Find where the given text appears and provide that cell's center as [x, y] coordinate. 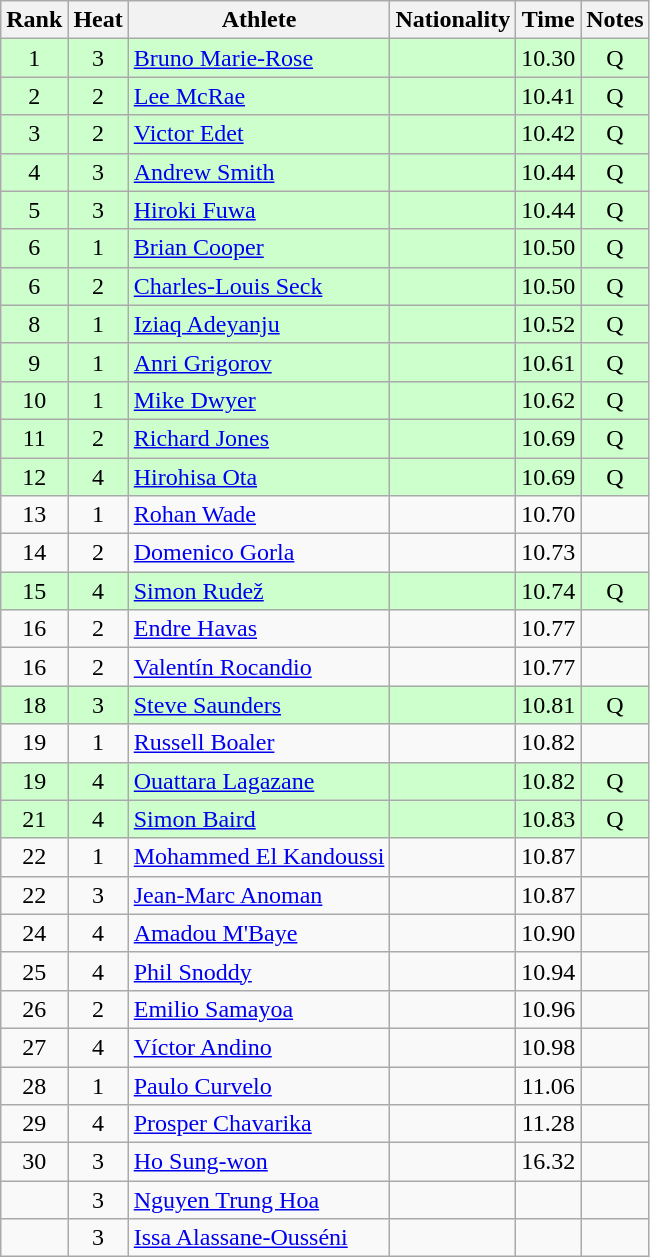
Richard Jones [259, 438]
Brian Cooper [259, 248]
10.41 [548, 96]
21 [34, 819]
27 [34, 1047]
Simon Rudež [259, 591]
10.70 [548, 515]
10.81 [548, 705]
Valentín Rocandio [259, 667]
Endre Havas [259, 629]
10 [34, 400]
Ho Sung-won [259, 1162]
10.62 [548, 400]
Bruno Marie-Rose [259, 58]
Rank [34, 20]
30 [34, 1162]
Jean-Marc Anoman [259, 895]
14 [34, 553]
26 [34, 1009]
16.32 [548, 1162]
Domenico Gorla [259, 553]
Lee McRae [259, 96]
Prosper Chavarika [259, 1124]
Iziaq Adeyanju [259, 324]
18 [34, 705]
10.94 [548, 971]
29 [34, 1124]
10.42 [548, 134]
Victor Edet [259, 134]
10.30 [548, 58]
Steve Saunders [259, 705]
Nationality [453, 20]
Amadou M'Baye [259, 933]
Anri Grigorov [259, 362]
Issa Alassane-Ousséni [259, 1238]
Paulo Curvelo [259, 1085]
24 [34, 933]
Heat [98, 20]
11 [34, 438]
10.73 [548, 553]
Hiroki Fuwa [259, 210]
10.83 [548, 819]
9 [34, 362]
Mike Dwyer [259, 400]
Simon Baird [259, 819]
10.61 [548, 362]
Emilio Samayoa [259, 1009]
Phil Snoddy [259, 971]
13 [34, 515]
5 [34, 210]
25 [34, 971]
28 [34, 1085]
11.06 [548, 1085]
Rohan Wade [259, 515]
Andrew Smith [259, 172]
Ouattara Lagazane [259, 781]
Nguyen Trung Hoa [259, 1200]
10.96 [548, 1009]
Time [548, 20]
Charles-Louis Seck [259, 286]
10.98 [548, 1047]
12 [34, 477]
Athlete [259, 20]
Mohammed El Kandoussi [259, 857]
10.90 [548, 933]
11.28 [548, 1124]
Víctor Andino [259, 1047]
10.74 [548, 591]
Hirohisa Ota [259, 477]
10.52 [548, 324]
Russell Boaler [259, 743]
8 [34, 324]
15 [34, 591]
Notes [615, 20]
